Identify which cell holds the provided text, then report its [x, y] central coordinate. 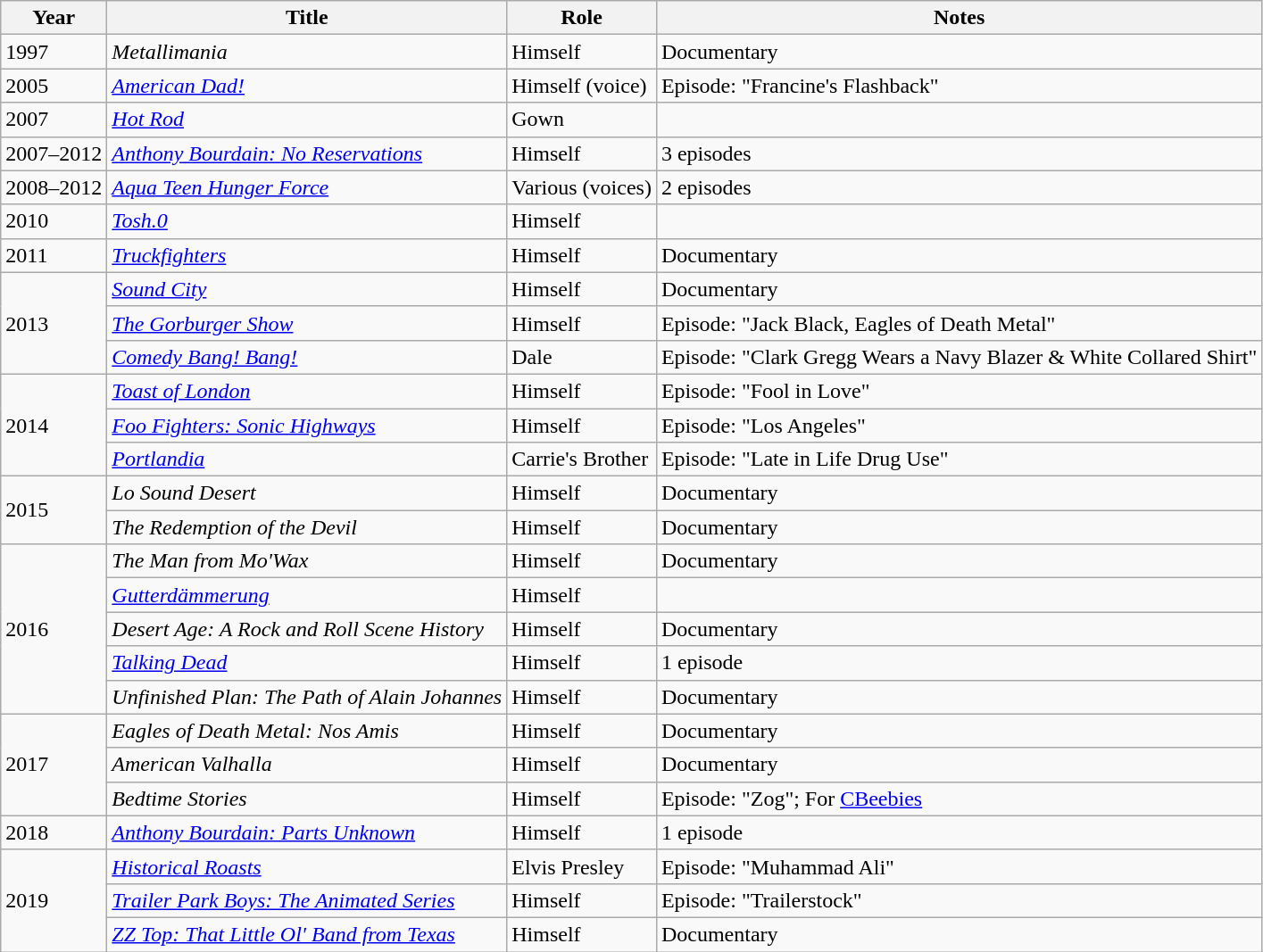
American Valhalla [307, 765]
Episode: "Fool in Love" [959, 391]
Metallimania [307, 52]
The Redemption of the Devil [307, 527]
3 episodes [959, 153]
Episode: "Los Angeles" [959, 426]
Sound City [307, 289]
2016 [54, 629]
Aqua Teen Hunger Force [307, 187]
Portlandia [307, 459]
Truckfighters [307, 255]
Hot Rod [307, 120]
Episode: "Francine's Flashback" [959, 86]
Bedtime Stories [307, 799]
Gutterdämmerung [307, 595]
Talking Dead [307, 663]
Foo Fighters: Sonic Highways [307, 426]
2015 [54, 510]
Desert Age: A Rock and Roll Scene History [307, 629]
Himself (voice) [582, 86]
Episode: "Clark Gregg Wears a Navy Blazer & White Collared Shirt" [959, 357]
American Dad! [307, 86]
Trailer Park Boys: The Animated Series [307, 900]
2 episodes [959, 187]
Gown [582, 120]
Dale [582, 357]
Lo Sound Desert [307, 493]
Historical Roasts [307, 866]
Year [54, 18]
Title [307, 18]
2010 [54, 221]
Elvis Presley [582, 866]
Comedy Bang! Bang! [307, 357]
2017 [54, 765]
Anthony Bourdain: No Reservations [307, 153]
Toast of London [307, 391]
Episode: "Trailerstock" [959, 900]
Notes [959, 18]
Episode: "Zog"; For CBeebies [959, 799]
2014 [54, 425]
Episode: "Jack Black, Eagles of Death Metal" [959, 323]
2008–2012 [54, 187]
Episode: "Muhammad Ali" [959, 866]
Tosh.0 [307, 221]
2018 [54, 832]
Eagles of Death Metal: Nos Amis [307, 731]
The Man from Mo'Wax [307, 561]
2013 [54, 323]
2011 [54, 255]
Episode: "Late in Life Drug Use" [959, 459]
The Gorburger Show [307, 323]
Various (voices) [582, 187]
Carrie's Brother [582, 459]
2019 [54, 900]
2007 [54, 120]
2005 [54, 86]
Role [582, 18]
2007–2012 [54, 153]
1997 [54, 52]
Unfinished Plan: The Path of Alain Johannes [307, 697]
Anthony Bourdain: Parts Unknown [307, 832]
ZZ Top: That Little Ol' Band from Texas [307, 934]
